From the cell containing the given text, extract its center point as [X, Y] coordinate. 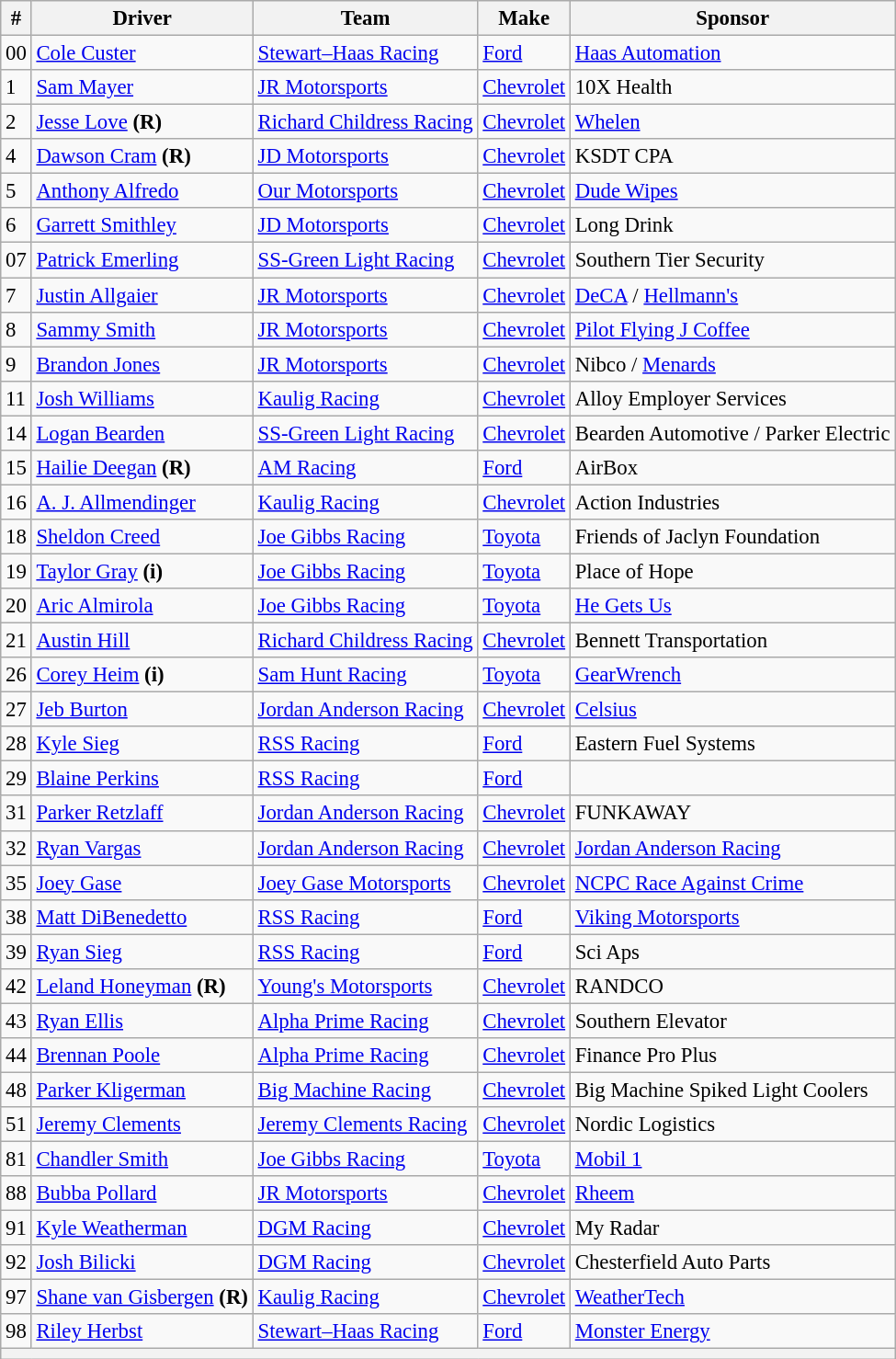
Logan Bearden [142, 433]
Long Drink [732, 225]
Jeremy Clements [142, 1125]
00 [17, 53]
Dude Wipes [732, 191]
GearWrench [732, 675]
Pilot Flying J Coffee [732, 329]
1 [17, 87]
35 [17, 883]
A. J. Allmendinger [142, 502]
Joey Gase Motorsports [366, 883]
Blaine Perkins [142, 779]
9 [17, 364]
26 [17, 675]
Bearden Automotive / Parker Electric [732, 433]
14 [17, 433]
Parker Kligerman [142, 1090]
NCPC Race Against Crime [732, 883]
Kyle Weatherman [142, 1228]
Sheldon Creed [142, 537]
Nibco / Menards [732, 364]
5 [17, 191]
88 [17, 1193]
Rheem [732, 1193]
27 [17, 710]
19 [17, 571]
8 [17, 329]
Southern Elevator [732, 1021]
44 [17, 1056]
Chandler Smith [142, 1159]
Joey Gase [142, 883]
Sammy Smith [142, 329]
Haas Automation [732, 53]
Hailie Deegan (R) [142, 468]
Place of Hope [732, 571]
Southern Tier Security [732, 260]
97 [17, 1297]
21 [17, 641]
Chesterfield Auto Parts [732, 1262]
20 [17, 606]
15 [17, 468]
Leland Honeyman (R) [142, 987]
Young's Motorsports [366, 987]
29 [17, 779]
Sci Aps [732, 952]
Alloy Employer Services [732, 398]
Garrett Smithley [142, 225]
Nordic Logistics [732, 1125]
Cole Custer [142, 53]
98 [17, 1332]
Whelen [732, 122]
Eastern Fuel Systems [732, 744]
Josh Williams [142, 398]
Shane van Gisbergen (R) [142, 1297]
DeCA / Hellmann's [732, 295]
32 [17, 848]
10X Health [732, 87]
18 [17, 537]
42 [17, 987]
RANDCO [732, 987]
4 [17, 156]
Dawson Cram (R) [142, 156]
Patrick Emerling [142, 260]
My Radar [732, 1228]
92 [17, 1262]
Riley Herbst [142, 1332]
Parker Retzlaff [142, 814]
Our Motorsports [366, 191]
Corey Heim (i) [142, 675]
91 [17, 1228]
Jesse Love (R) [142, 122]
81 [17, 1159]
Action Industries [732, 502]
WeatherTech [732, 1297]
Friends of Jaclyn Foundation [732, 537]
Monster Energy [732, 1332]
Jeremy Clements Racing [366, 1125]
FUNKAWAY [732, 814]
Kyle Sieg [142, 744]
Ryan Sieg [142, 952]
07 [17, 260]
Make [524, 18]
Mobil 1 [732, 1159]
2 [17, 122]
Driver [142, 18]
Ryan Vargas [142, 848]
16 [17, 502]
KSDT CPA [732, 156]
Aric Almirola [142, 606]
Jeb Burton [142, 710]
39 [17, 952]
Josh Bilicki [142, 1262]
Big Machine Racing [366, 1090]
Brandon Jones [142, 364]
Taylor Gray (i) [142, 571]
Bennett Transportation [732, 641]
Justin Allgaier [142, 295]
AirBox [732, 468]
# [17, 18]
He Gets Us [732, 606]
Big Machine Spiked Light Coolers [732, 1090]
Ryan Ellis [142, 1021]
Anthony Alfredo [142, 191]
Brennan Poole [142, 1056]
Viking Motorsports [732, 917]
Austin Hill [142, 641]
31 [17, 814]
Bubba Pollard [142, 1193]
7 [17, 295]
48 [17, 1090]
Finance Pro Plus [732, 1056]
Matt DiBenedetto [142, 917]
Celsius [732, 710]
Sam Mayer [142, 87]
38 [17, 917]
6 [17, 225]
43 [17, 1021]
28 [17, 744]
Sam Hunt Racing [366, 675]
Team [366, 18]
11 [17, 398]
AM Racing [366, 468]
Sponsor [732, 18]
51 [17, 1125]
